Detect which cell encompasses the target text, then output its (x, y) center coordinate. 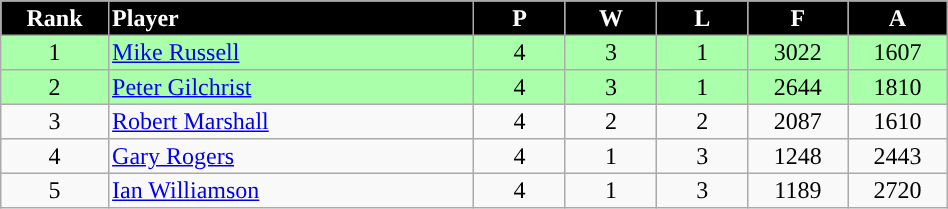
Ian Williamson (291, 190)
Gary Rogers (291, 156)
2644 (798, 87)
5 (55, 190)
Player (291, 18)
Robert Marshall (291, 121)
1607 (898, 52)
A (898, 18)
L (702, 18)
P (520, 18)
Mike Russell (291, 52)
3022 (798, 52)
1610 (898, 121)
2443 (898, 156)
Peter Gilchrist (291, 87)
1189 (798, 190)
W (610, 18)
2087 (798, 121)
1248 (798, 156)
Rank (55, 18)
1810 (898, 87)
2720 (898, 190)
F (798, 18)
